From the cell containing the given text, extract its center point as (x, y) coordinate. 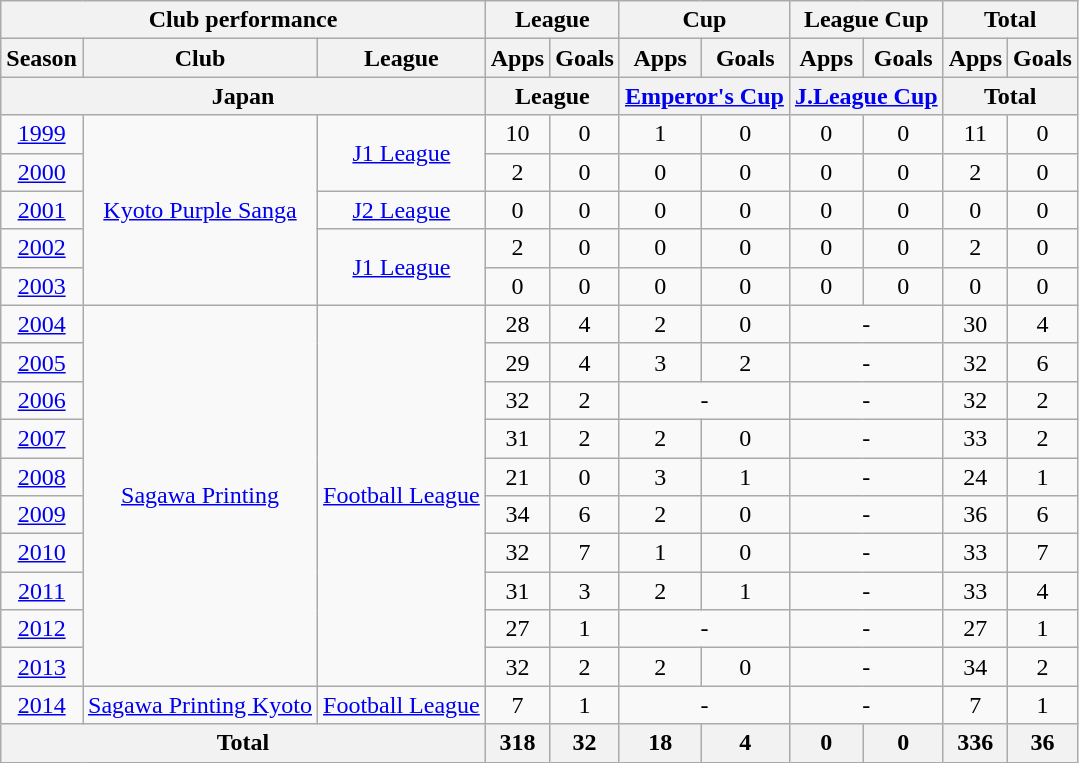
318 (517, 743)
Sagawa Printing (200, 496)
J.League Cup (866, 96)
18 (660, 743)
2014 (42, 705)
Japan (243, 96)
336 (975, 743)
28 (517, 324)
Sagawa Printing Kyoto (200, 705)
2007 (42, 438)
2010 (42, 553)
29 (517, 362)
21 (517, 477)
24 (975, 477)
30 (975, 324)
2006 (42, 400)
Cup (704, 20)
10 (517, 134)
Kyoto Purple Sanga (200, 210)
2000 (42, 172)
2013 (42, 667)
2005 (42, 362)
2008 (42, 477)
1999 (42, 134)
2003 (42, 286)
Club (200, 58)
2002 (42, 248)
11 (975, 134)
2011 (42, 591)
League Cup (866, 20)
2012 (42, 629)
2004 (42, 324)
2001 (42, 210)
Club performance (243, 20)
J2 League (402, 210)
2009 (42, 515)
Emperor's Cup (704, 96)
Season (42, 58)
